Return [X, Y] of the center of cell containing provided text 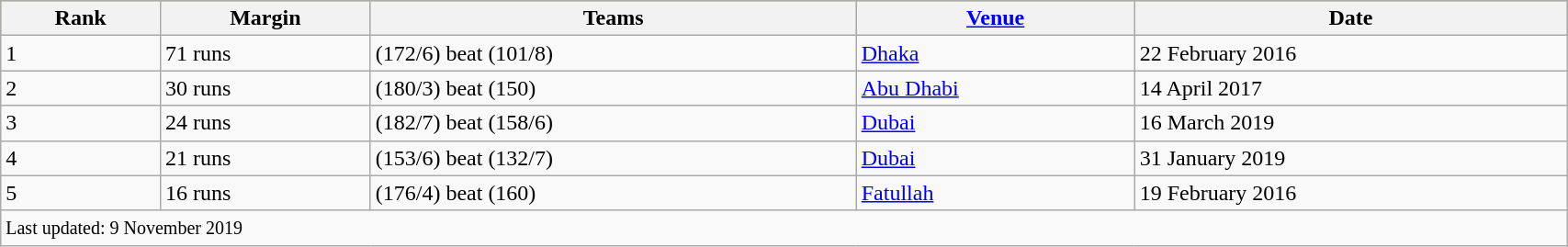
71 runs [265, 53]
16 March 2019 [1350, 123]
Last updated: 9 November 2019 [784, 228]
(176/4) beat (160) [614, 193]
(182/7) beat (158/6) [614, 123]
21 runs [265, 158]
31 January 2019 [1350, 158]
3 [81, 123]
5 [81, 193]
1 [81, 53]
14 April 2017 [1350, 88]
Date [1350, 18]
(180/3) beat (150) [614, 88]
22 February 2016 [1350, 53]
Abu Dhabi [996, 88]
Fatullah [996, 193]
Dhaka [996, 53]
(153/6) beat (132/7) [614, 158]
Venue [996, 18]
2 [81, 88]
30 runs [265, 88]
4 [81, 158]
19 February 2016 [1350, 193]
(172/6) beat (101/8) [614, 53]
16 runs [265, 193]
Teams [614, 18]
Margin [265, 18]
24 runs [265, 123]
Rank [81, 18]
